Capture the cell that displays the provided text and extract its (X, Y) central coordinate. 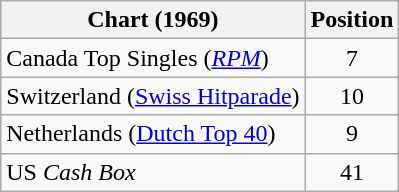
Netherlands (Dutch Top 40) (153, 134)
9 (352, 134)
41 (352, 172)
10 (352, 96)
7 (352, 58)
US Cash Box (153, 172)
Position (352, 20)
Switzerland (Swiss Hitparade) (153, 96)
Chart (1969) (153, 20)
Canada Top Singles (RPM) (153, 58)
